For the text-containing cell, return its midpoint in (X, Y) coordinate format. 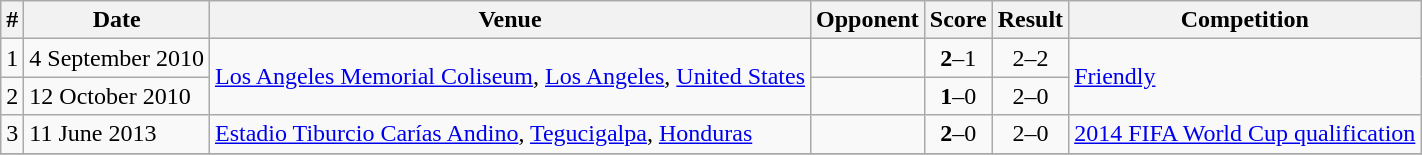
2–1 (958, 58)
11 June 2013 (117, 134)
2014 FIFA World Cup qualification (1245, 134)
Score (958, 20)
12 October 2010 (117, 96)
# (12, 20)
Estadio Tiburcio Carías Andino, Tegucigalpa, Honduras (510, 134)
Date (117, 20)
2 (12, 96)
1 (12, 58)
Result (1030, 20)
Friendly (1245, 77)
1–0 (958, 96)
Los Angeles Memorial Coliseum, Los Angeles, United States (510, 77)
Venue (510, 20)
2–2 (1030, 58)
Opponent (868, 20)
4 September 2010 (117, 58)
Competition (1245, 20)
3 (12, 134)
